Locate the cell with the specified text and output its (X, Y) center coordinate. 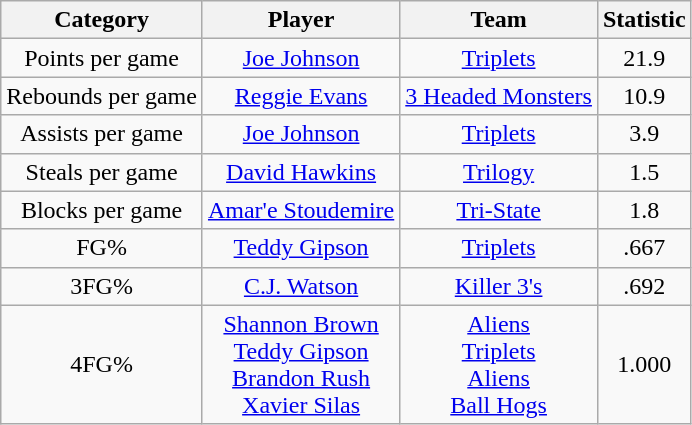
3.9 (644, 134)
David Hawkins (300, 172)
.667 (644, 248)
.692 (644, 286)
C.J. Watson (300, 286)
AliensTripletsAliensBall Hogs (499, 364)
10.9 (644, 96)
21.9 (644, 58)
Steals per game (102, 172)
1.8 (644, 210)
Killer 3's (499, 286)
Amar'e Stoudemire (300, 210)
3FG% (102, 286)
Shannon BrownTeddy GipsonBrandon RushXavier Silas (300, 364)
1.000 (644, 364)
Statistic (644, 20)
Teddy Gipson (300, 248)
Blocks per game (102, 210)
Points per game (102, 58)
Trilogy (499, 172)
Assists per game (102, 134)
FG% (102, 248)
Rebounds per game (102, 96)
Tri-State (499, 210)
3 Headed Monsters (499, 96)
Player (300, 20)
Reggie Evans (300, 96)
Category (102, 20)
1.5 (644, 172)
4FG% (102, 364)
Team (499, 20)
